Provide the [X, Y] coordinate of the cell's center where the given text is located.  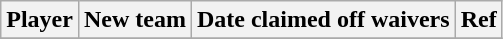
Player [40, 20]
Ref [478, 20]
New team [134, 20]
Date claimed off waivers [323, 20]
